From the cell containing the given text, extract its center point as [x, y] coordinate. 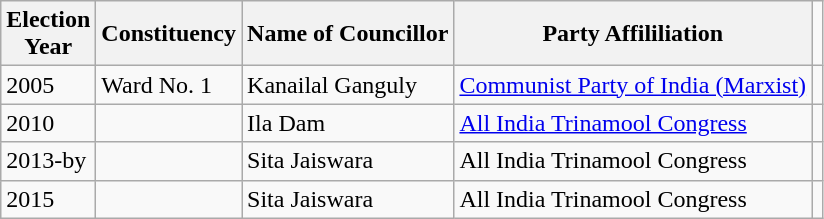
Communist Party of India (Marxist) [633, 85]
2005 [48, 85]
2013-by [48, 161]
2015 [48, 199]
Party Affililiation [633, 34]
Election Year [48, 34]
Name of Councillor [348, 34]
Ward No. 1 [169, 85]
Ila Dam [348, 123]
Kanailal Ganguly [348, 85]
Constituency [169, 34]
2010 [48, 123]
